Locate the cell with the specified text and output its (x, y) center coordinate. 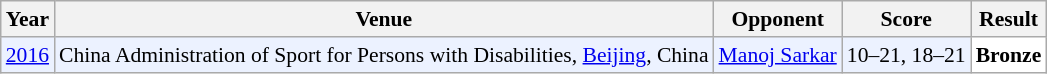
Result (1009, 19)
Score (906, 19)
Manoj Sarkar (778, 55)
Opponent (778, 19)
Venue (384, 19)
2016 (28, 55)
10–21, 18–21 (906, 55)
Bronze (1009, 55)
Year (28, 19)
China Administration of Sport for Persons with Disabilities, Beijing, China (384, 55)
